Detect which cell encompasses the target text, then output its [X, Y] center coordinate. 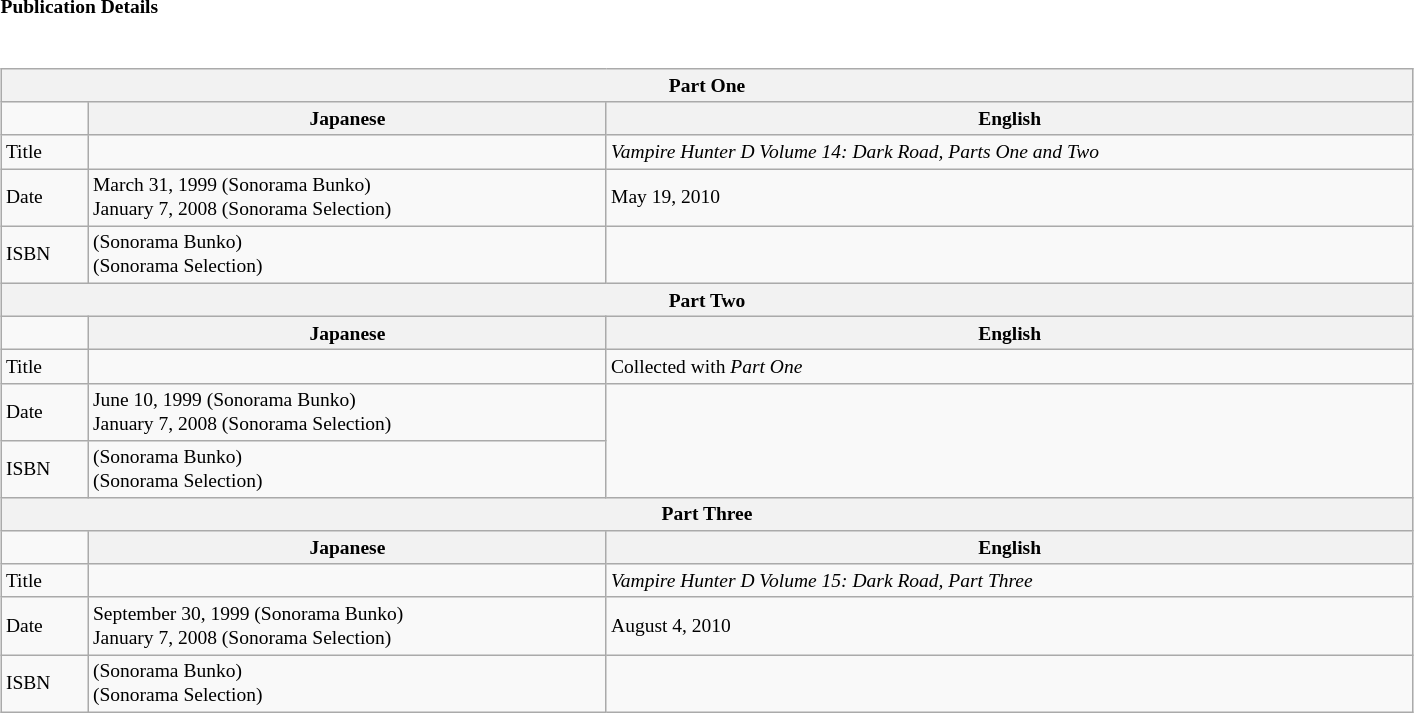
Vampire Hunter D Volume 14: Dark Road, Parts One and Two [1009, 152]
September 30, 1999 (Sonorama Bunko)January 7, 2008 (Sonorama Selection) [347, 626]
August 4, 2010 [1009, 626]
Part Three [707, 514]
May 19, 2010 [1009, 198]
Collected with Part One [1009, 366]
Part Two [707, 300]
Part One [707, 86]
Vampire Hunter D Volume 15: Dark Road, Part Three [1009, 580]
March 31, 1999 (Sonorama Bunko)January 7, 2008 (Sonorama Selection) [347, 198]
June 10, 1999 (Sonorama Bunko)January 7, 2008 (Sonorama Selection) [347, 412]
